For the text-containing cell, return its midpoint in [X, Y] coordinate format. 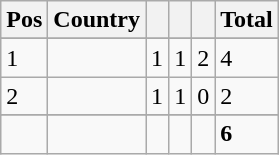
Country [97, 20]
0 [204, 96]
Total [247, 20]
4 [247, 58]
Pos [24, 20]
6 [247, 134]
